Return the (x, y) coordinate for the center point of the cell that contains the specified text.  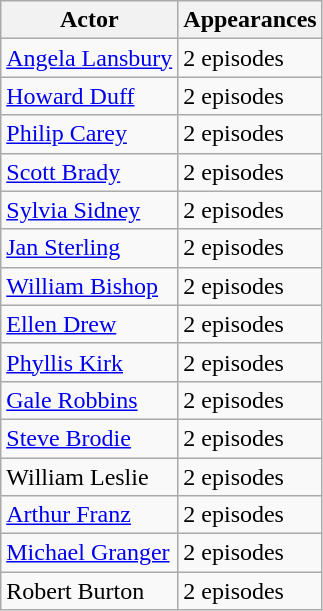
Actor (90, 20)
Steve Brodie (90, 438)
William Leslie (90, 477)
Sylvia Sidney (90, 210)
Angela Lansbury (90, 58)
Robert Burton (90, 591)
William Bishop (90, 286)
Michael Granger (90, 553)
Arthur Franz (90, 515)
Appearances (250, 20)
Phyllis Kirk (90, 362)
Jan Sterling (90, 248)
Howard Duff (90, 96)
Philip Carey (90, 134)
Gale Robbins (90, 400)
Scott Brady (90, 172)
Ellen Drew (90, 324)
